Return (x, y) of the center of cell containing provided text 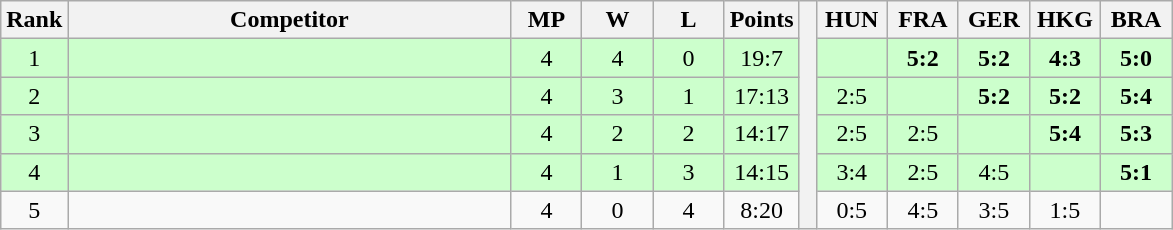
14:17 (762, 134)
MP (546, 20)
FRA (922, 20)
5:3 (1136, 134)
3:5 (994, 210)
GER (994, 20)
HUN (852, 20)
Rank (34, 20)
HKG (1064, 20)
17:13 (762, 96)
5 (34, 210)
W (618, 20)
14:15 (762, 172)
19:7 (762, 58)
5:1 (1136, 172)
BRA (1136, 20)
Competitor (290, 20)
3:4 (852, 172)
1:5 (1064, 210)
0:5 (852, 210)
4:3 (1064, 58)
8:20 (762, 210)
L (688, 20)
Points (762, 20)
5:0 (1136, 58)
